Search for the cell housing the specified text and yield its (x, y) center coordinate. 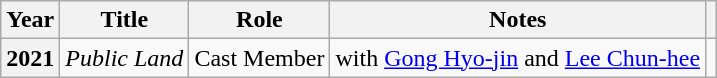
with Gong Hyo-jin and Lee Chun-hee (518, 58)
2021 (30, 58)
Notes (518, 20)
Year (30, 20)
Title (124, 20)
Cast Member (260, 58)
Public Land (124, 58)
Role (260, 20)
